Identify which cell holds the provided text, then report its (X, Y) central coordinate. 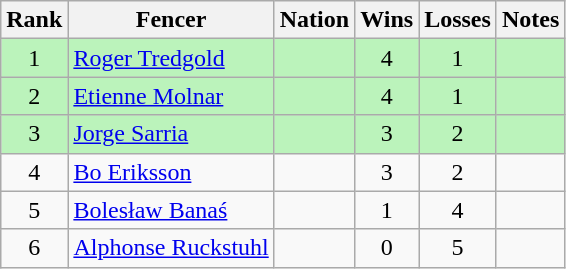
Roger Tredgold (171, 58)
Etienne Molnar (171, 96)
Notes (530, 20)
Wins (387, 20)
Alphonse Ruckstuhl (171, 248)
Losses (458, 20)
Nation (314, 20)
Fencer (171, 20)
Rank (34, 20)
Bolesław Banaś (171, 210)
0 (387, 248)
Jorge Sarria (171, 134)
Bo Eriksson (171, 172)
6 (34, 248)
